Search for the cell housing the specified text and yield its [x, y] center coordinate. 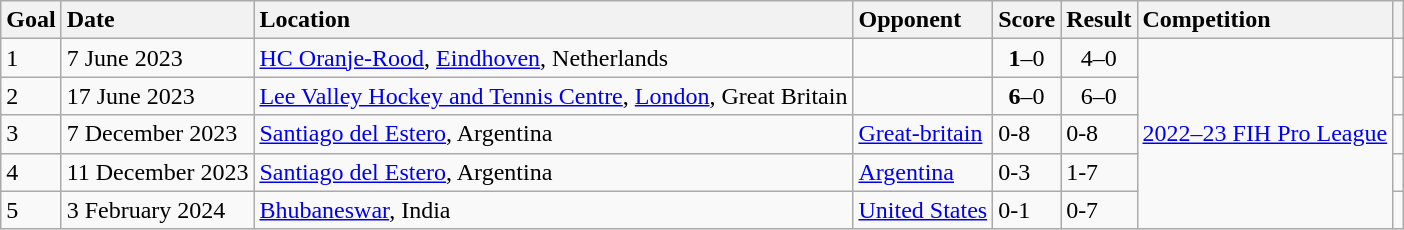
7 December 2023 [158, 134]
Argentina [923, 172]
Date [158, 20]
Opponent [923, 20]
2 [31, 96]
Result [1099, 20]
United States [923, 210]
Score [1027, 20]
1 [31, 58]
2022–23 FIH Pro League [1265, 134]
1-7 [1099, 172]
4 [31, 172]
3 [31, 134]
4–0 [1099, 58]
3 February 2024 [158, 210]
5 [31, 210]
0-1 [1027, 210]
HC Oranje-Rood, Eindhoven, Netherlands [554, 58]
11 December 2023 [158, 172]
7 June 2023 [158, 58]
0-3 [1027, 172]
0-7 [1099, 210]
Bhubaneswar, India [554, 210]
Goal [31, 20]
Competition [1265, 20]
Lee Valley Hockey and Tennis Centre, London, Great Britain [554, 96]
Great-britain [923, 134]
1–0 [1027, 58]
17 June 2023 [158, 96]
Location [554, 20]
